For the text-containing cell, return its midpoint in (x, y) coordinate format. 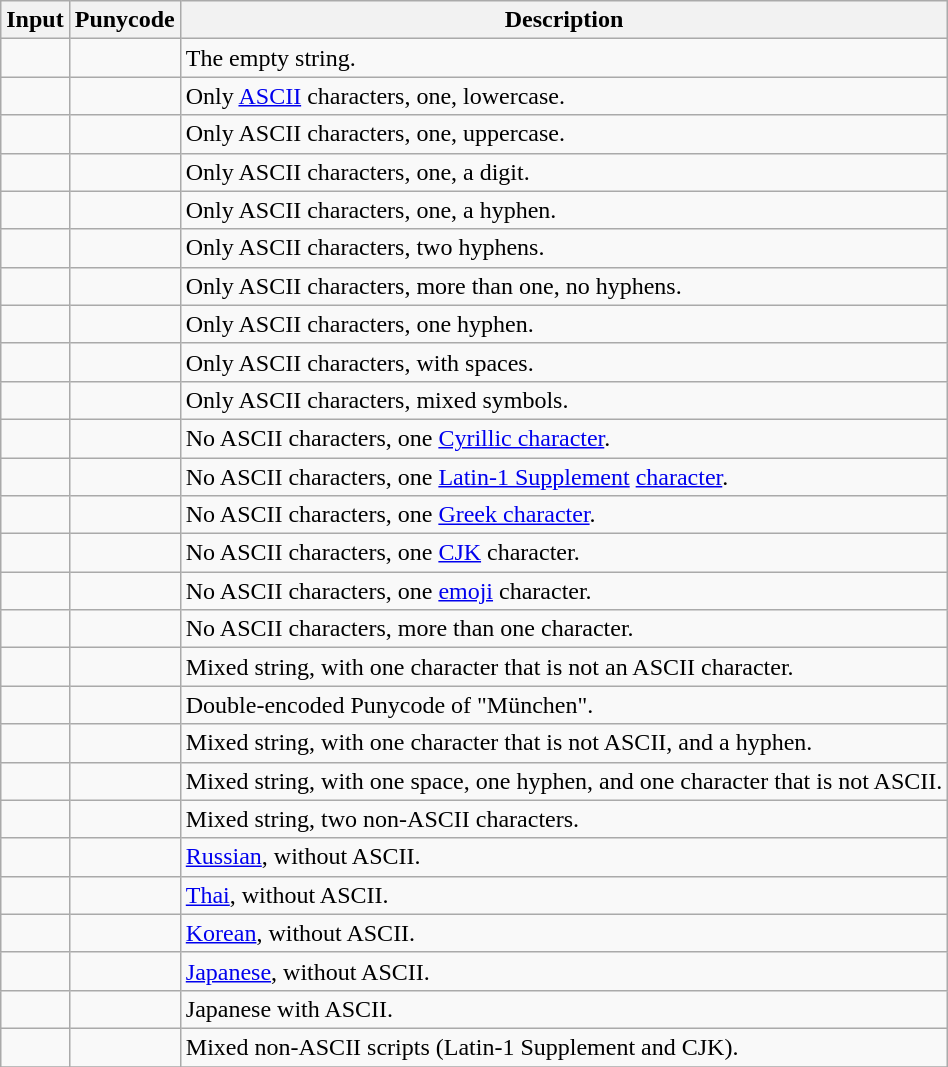
Only ASCII characters, one hyphen. (564, 324)
Mixed string, with one character that is not ASCII, and a hyphen. (564, 743)
No ASCII characters, one Greek character. (564, 515)
Mixed string, with one space, one hyphen, and one character that is not ASCII. (564, 781)
Japanese, without ASCII. (564, 971)
Description (564, 20)
Mixed non-ASCII scripts (Latin-1 Supplement and CJK). (564, 1047)
Japanese with ASCII. (564, 1009)
Input (35, 20)
No ASCII characters, one Cyrillic character. (564, 438)
No ASCII characters, one CJK character. (564, 553)
Punycode (124, 20)
Mixed string, with one character that is not an ASCII character. (564, 667)
No ASCII characters, one emoji character. (564, 591)
Thai, without ASCII. (564, 895)
No ASCII characters, one Latin-1 Supplement character. (564, 477)
Only ASCII characters, one, lowercase. (564, 96)
Only ASCII characters, one, a digit. (564, 172)
Only ASCII characters, with spaces. (564, 362)
Russian, without ASCII. (564, 857)
Only ASCII characters, mixed symbols. (564, 400)
No ASCII characters, more than one character. (564, 629)
Only ASCII characters, one, a hyphen. (564, 210)
Double-encoded Punycode of "München". (564, 705)
Only ASCII characters, one, uppercase. (564, 134)
Only ASCII characters, more than one, no hyphens. (564, 286)
Only ASCII characters, two hyphens. (564, 248)
The empty string. (564, 58)
Korean, without ASCII. (564, 933)
Mixed string, two non-ASCII characters. (564, 819)
